Scan for the cell matching the given text and deliver its [X, Y] coordinate at center. 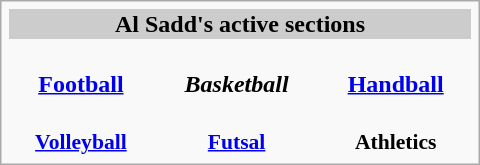
Football [80, 70]
Al Sadd's active sections [240, 24]
Futsal [237, 129]
Handball [396, 70]
Volleyball [80, 129]
Basketball [237, 70]
Athletics [396, 129]
